Determine the (X, Y) coordinate at the center of the cell enclosing the given text.  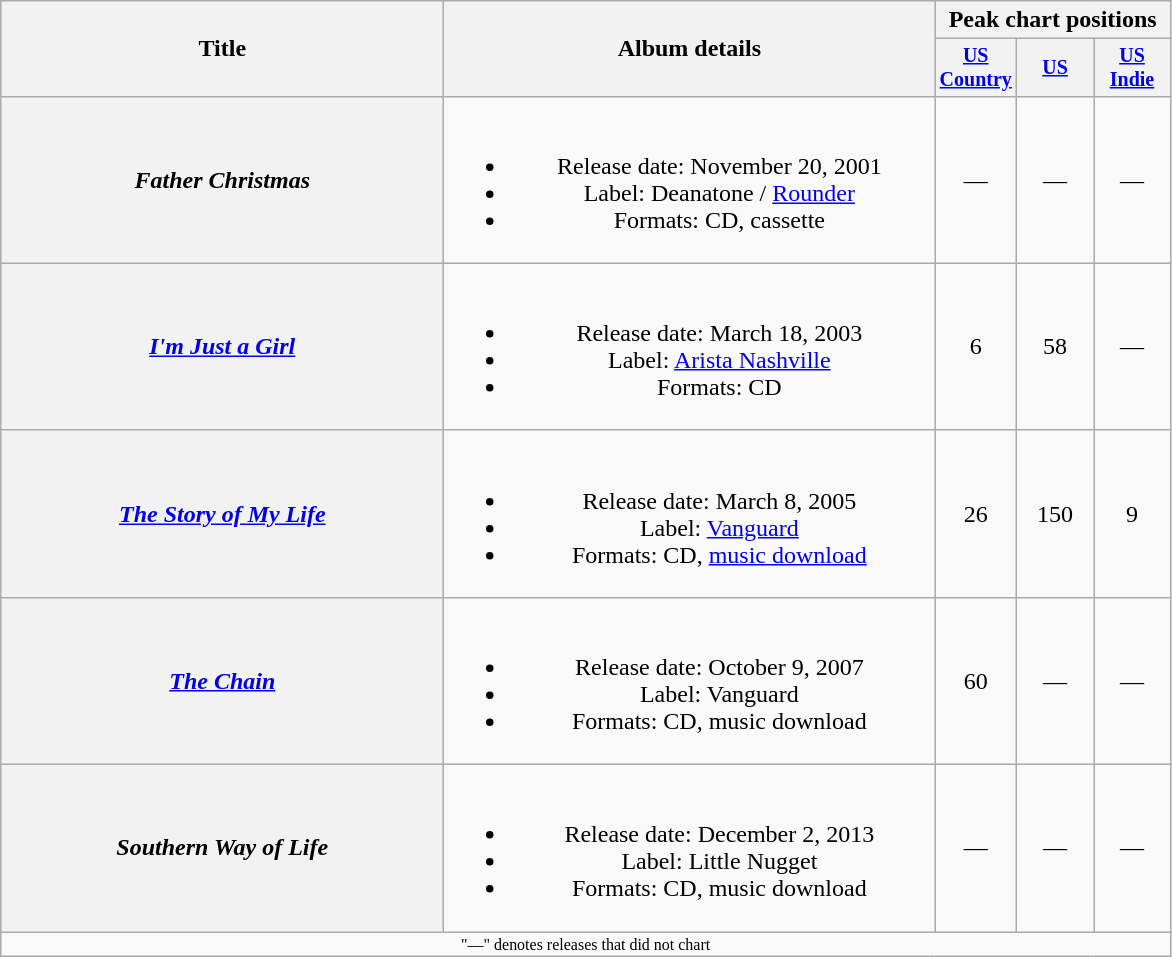
Father Christmas (222, 180)
The Story of My Life (222, 514)
150 (1056, 514)
26 (976, 514)
US (1056, 68)
US Country (976, 68)
Peak chart positions (1053, 20)
"—" denotes releases that did not chart (586, 944)
I'm Just a Girl (222, 346)
9 (1132, 514)
6 (976, 346)
Release date: November 20, 2001Label: Deanatone / RounderFormats: CD, cassette (690, 180)
Title (222, 49)
Release date: March 18, 2003Label: Arista NashvilleFormats: CD (690, 346)
Release date: October 9, 2007Label: VanguardFormats: CD, music download (690, 680)
USIndie (1132, 68)
Southern Way of Life (222, 848)
58 (1056, 346)
Release date: March 8, 2005Label: VanguardFormats: CD, music download (690, 514)
The Chain (222, 680)
Album details (690, 49)
60 (976, 680)
Release date: December 2, 2013Label: Little NuggetFormats: CD, music download (690, 848)
